Search for the cell housing the specified text and yield its [x, y] center coordinate. 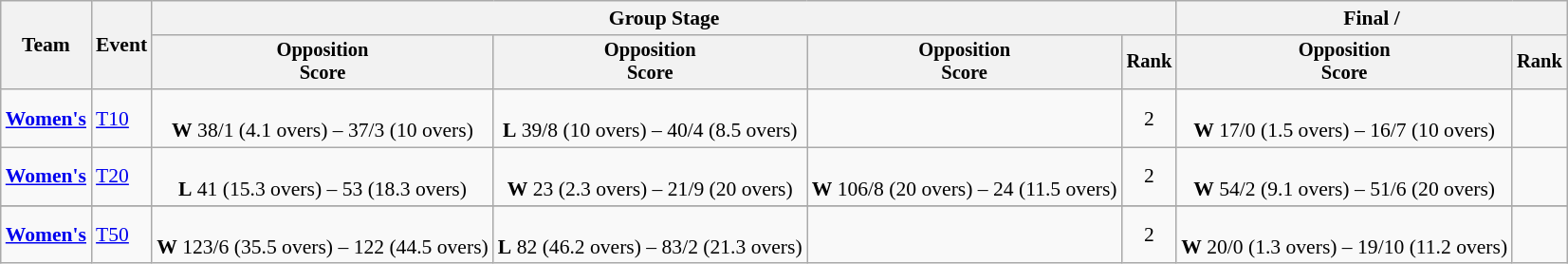
W 106/8 (20 overs) – 24 (11.5 overs) [965, 177]
W 54/2 (9.1 overs) – 51/6 (20 overs) [1344, 177]
T10 [121, 118]
T50 [121, 236]
W 123/6 (35.5 overs) – 122 (44.5 overs) [323, 236]
Group Stage [664, 18]
T20 [121, 177]
W 17/0 (1.5 overs) – 16/7 (10 overs) [1344, 118]
Event [121, 46]
W 20/0 (1.3 overs) – 19/10 (11.2 overs) [1344, 236]
Final / [1372, 18]
L 82 (46.2 overs) – 83/2 (21.3 overs) [651, 236]
Team [46, 46]
L 39/8 (10 overs) – 40/4 (8.5 overs) [651, 118]
L 41 (15.3 overs) – 53 (18.3 overs) [323, 177]
W 23 (2.3 overs) – 21/9 (20 overs) [651, 177]
W 38/1 (4.1 overs) – 37/3 (10 overs) [323, 118]
